For the text-containing cell, return its midpoint in (X, Y) coordinate format. 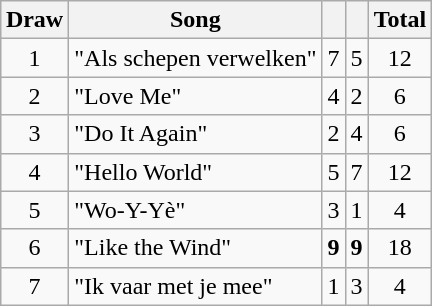
"Wo-Y-Yè" (196, 210)
"Hello World" (196, 172)
Total (400, 20)
"Love Me" (196, 96)
Draw (34, 20)
"Als schepen verwelken" (196, 58)
Song (196, 20)
"Like the Wind" (196, 248)
"Do It Again" (196, 134)
"Ik vaar met je mee" (196, 286)
18 (400, 248)
